Capture the cell that displays the provided text and extract its (X, Y) central coordinate. 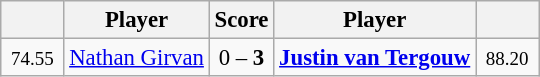
Nathan Girvan (136, 58)
0 – 3 (242, 58)
88.20 (508, 58)
Score (242, 20)
Justin van Tergouw (375, 58)
74.55 (32, 58)
